Detect which cell encompasses the target text, then output its [x, y] center coordinate. 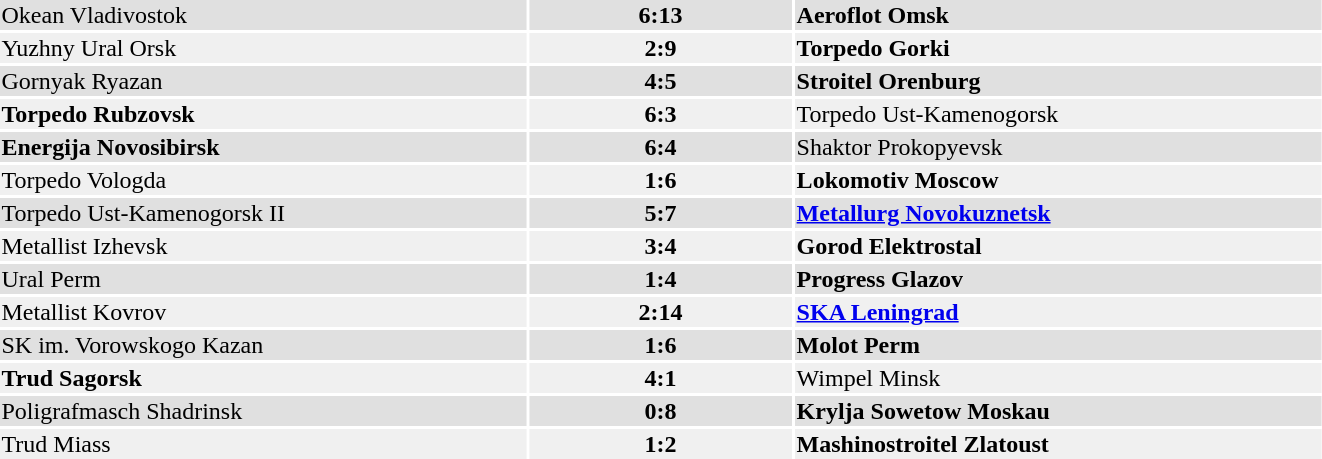
6:3 [660, 114]
Okean Vladivostok [263, 15]
Gorod Elektrostal [1058, 246]
Lokomotiv Moscow [1058, 180]
Torpedo Ust-Kamenogorsk [1058, 114]
Yuzhny Ural Orsk [263, 48]
SKA Leningrad [1058, 312]
6:13 [660, 15]
Mashinostroitel Zlatoust [1058, 444]
5:7 [660, 213]
Torpedo Gorki [1058, 48]
Metallurg Novokuznetsk [1058, 213]
Torpedo Ust-Kamenogorsk II [263, 213]
Torpedo Rubzovsk [263, 114]
6:4 [660, 147]
4:1 [660, 378]
Metallist Izhevsk [263, 246]
Gornyak Ryazan [263, 81]
1:4 [660, 279]
3:4 [660, 246]
1:2 [660, 444]
Poligrafmasch Shadrinsk [263, 411]
Stroitel Orenburg [1058, 81]
Aeroflot Omsk [1058, 15]
Wimpel Minsk [1058, 378]
2:14 [660, 312]
SK im. Vorowskogo Kazan [263, 345]
Ural Perm [263, 279]
Energija Novosibirsk [263, 147]
Shaktor Prokopyevsk [1058, 147]
Progress Glazov [1058, 279]
Krylja Sowetow Moskau [1058, 411]
2:9 [660, 48]
Metallist Kovrov [263, 312]
4:5 [660, 81]
Torpedo Vologda [263, 180]
Trud Miass [263, 444]
0:8 [660, 411]
Trud Sagorsk [263, 378]
Molot Perm [1058, 345]
